Identify which cell holds the provided text, then report its (X, Y) central coordinate. 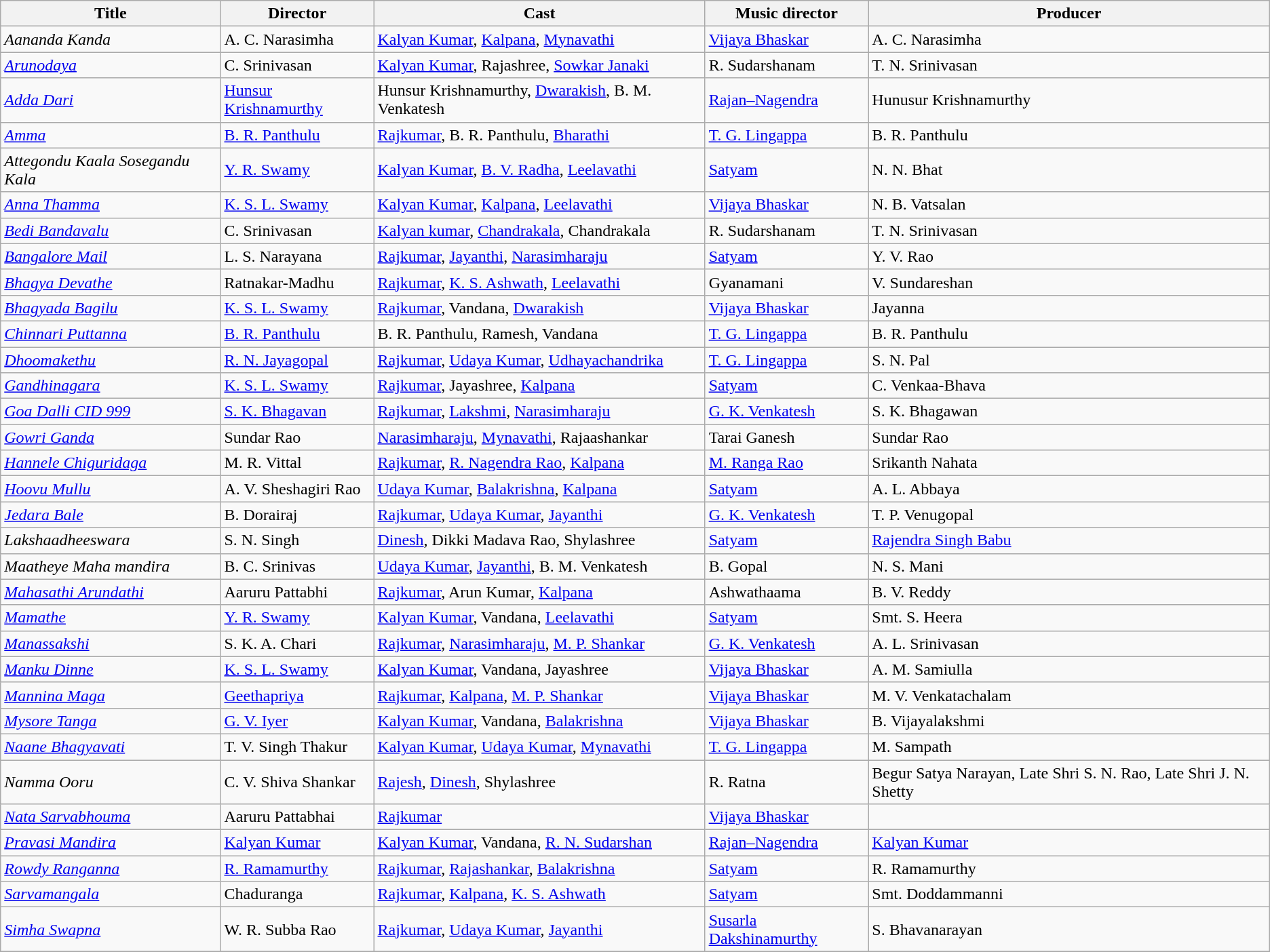
Hannele Chiguridaga (111, 463)
Rajendra Singh Babu (1069, 540)
Gyanamani (787, 282)
Title (111, 14)
Attegondu Kaala Sosegandu Kala (111, 170)
Director (297, 14)
Kalyan Kumar, Vandana, Balakrishna (539, 721)
A. L. Abbaya (1069, 489)
Y. V. Rao (1069, 256)
Begur Satya Narayan, Late Shri S. N. Rao, Late Shri J. N. Shetty (1069, 781)
Kalyan Kumar, Udaya Kumar, Mynavathi (539, 747)
Nata Sarvabhouma (111, 817)
S. K. Bhagavan (297, 412)
Mannina Maga (111, 695)
Susarla Dakshinamurthy (787, 929)
B. Vijayalakshmi (1069, 721)
Kalyan Kumar, B. V. Radha, Leelavathi (539, 170)
Aananda Kanda (111, 39)
Udaya Kumar, Balakrishna, Kalpana (539, 489)
Kalyan Kumar, Vandana, Jayashree (539, 669)
B. Gopal (787, 566)
M. Ranga Rao (787, 463)
Mahasathi Arundathi (111, 592)
S. K. Bhagawan (1069, 412)
Rajesh, Dinesh, Shylashree (539, 781)
Narasimharaju, Mynavathi, Rajaashankar (539, 437)
M. V. Venkatachalam (1069, 695)
Aaruru Pattabhi (297, 592)
Manassakshi (111, 643)
Ashwathaama (787, 592)
Kalyan Kumar, Vandana, R. N. Sudarshan (539, 843)
Music director (787, 14)
C. V. Shiva Shankar (297, 781)
Chaduranga (297, 894)
Smt. Doddammanni (1069, 894)
Rajkumar, Arun Kumar, Kalpana (539, 592)
S. K. A. Chari (297, 643)
B. V. Reddy (1069, 592)
L. S. Narayana (297, 256)
Bhagyada Bagilu (111, 308)
Hoovu Mullu (111, 489)
Namma Ooru (111, 781)
Rajkumar, K. S. Ashwath, Leelavathi (539, 282)
Manku Dinne (111, 669)
A. V. Sheshagiri Rao (297, 489)
B. Dorairaj (297, 515)
Kalyan Kumar, Rajashree, Sowkar Janaki (539, 65)
Lakshaadheeswara (111, 540)
Gowri Ganda (111, 437)
R. Ratna (787, 781)
Bedi Bandavalu (111, 231)
Jedara Bale (111, 515)
Rajkumar, B. R. Panthulu, Bharathi (539, 135)
Tarai Ganesh (787, 437)
Bhagya Devathe (111, 282)
Jayanna (1069, 308)
Rajkumar, Jayashree, Kalpana (539, 386)
Maatheye Maha mandira (111, 566)
N. N. Bhat (1069, 170)
Simha Swapna (111, 929)
B. R. Panthulu, Ramesh, Vandana (539, 334)
Rajkumar, Lakshmi, Narasimharaju (539, 412)
Rajkumar, Rajashankar, Balakrishna (539, 869)
Goa Dalli CID 999 (111, 412)
N. S. Mani (1069, 566)
M. R. Vittal (297, 463)
Hunsur Krishnamurthy, Dwarakish, B. M. Venkatesh (539, 100)
Arunodaya (111, 65)
Rowdy Ranganna (111, 869)
Hunusur Krishnamurthy (1069, 100)
Sarvamangala (111, 894)
Kalyan Kumar, Kalpana, Mynavathi (539, 39)
Rajkumar, Udaya Kumar, Udhayachandrika (539, 360)
Rajkumar, Narasimharaju, M. P. Shankar (539, 643)
Naane Bhagyavati (111, 747)
Adda Dari (111, 100)
Dhoomakethu (111, 360)
B. C. Srinivas (297, 566)
Bangalore Mail (111, 256)
A. L. Srinivasan (1069, 643)
T. P. Venugopal (1069, 515)
Mysore Tanga (111, 721)
S. N. Pal (1069, 360)
Anna Thamma (111, 205)
W. R. Subba Rao (297, 929)
V. Sundareshan (1069, 282)
G. V. Iyer (297, 721)
Rajkumar, Jayanthi, Narasimharaju (539, 256)
Hunsur Krishnamurthy (297, 100)
Aaruru Pattabhai (297, 817)
Srikanth Nahata (1069, 463)
Smt. S. Heera (1069, 618)
N. B. Vatsalan (1069, 205)
Kalyan Kumar, Kalpana, Leelavathi (539, 205)
M. Sampath (1069, 747)
Cast (539, 14)
Pravasi Mandira (111, 843)
Kalyan Kumar, Vandana, Leelavathi (539, 618)
Gandhinagara (111, 386)
Rajkumar (539, 817)
Producer (1069, 14)
Rajkumar, Kalpana, K. S. Ashwath (539, 894)
S. N. Singh (297, 540)
Rajkumar, Vandana, Dwarakish (539, 308)
A. M. Samiulla (1069, 669)
S. Bhavanarayan (1069, 929)
Udaya Kumar, Jayanthi, B. M. Venkatesh (539, 566)
Rajkumar, R. Nagendra Rao, Kalpana (539, 463)
R. N. Jayagopal (297, 360)
Amma (111, 135)
Kalyan kumar, Chandrakala, Chandrakala (539, 231)
Chinnari Puttanna (111, 334)
Mamathe (111, 618)
Geethapriya (297, 695)
T. V. Singh Thakur (297, 747)
Rajkumar, Kalpana, M. P. Shankar (539, 695)
Dinesh, Dikki Madava Rao, Shylashree (539, 540)
C. Venkaa-Bhava (1069, 386)
Ratnakar-Madhu (297, 282)
